Extract the [x, y] coordinate from the center of the cell holding the provided text.  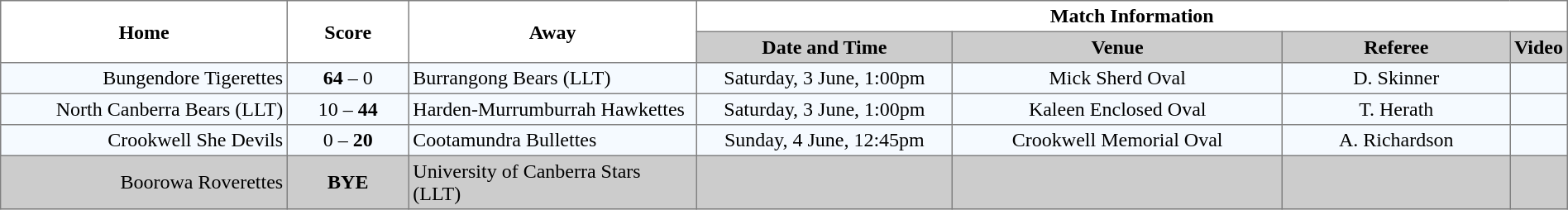
BYE [347, 182]
Referee [1396, 47]
Burrangong Bears (LLT) [552, 79]
Crookwell Memorial Oval [1118, 141]
Crookwell She Devils [144, 141]
A. Richardson [1396, 141]
Venue [1118, 47]
10 – 44 [347, 109]
Cootamundra Bullettes [552, 141]
D. Skinner [1396, 79]
Bungendore Tigerettes [144, 79]
T. Herath [1396, 109]
Score [347, 31]
Away [552, 31]
Sunday, 4 June, 12:45pm [824, 141]
Home [144, 31]
University of Canberra Stars (LLT) [552, 182]
Date and Time [824, 47]
Boorowa Roverettes [144, 182]
North Canberra Bears (LLT) [144, 109]
64 – 0 [347, 79]
Kaleen Enclosed Oval [1118, 109]
Harden-Murrumburrah Hawkettes [552, 109]
Mick Sherd Oval [1118, 79]
Match Information [1131, 17]
0 – 20 [347, 141]
Video [1539, 47]
